Locate the cell with the specified text and output its [X, Y] center coordinate. 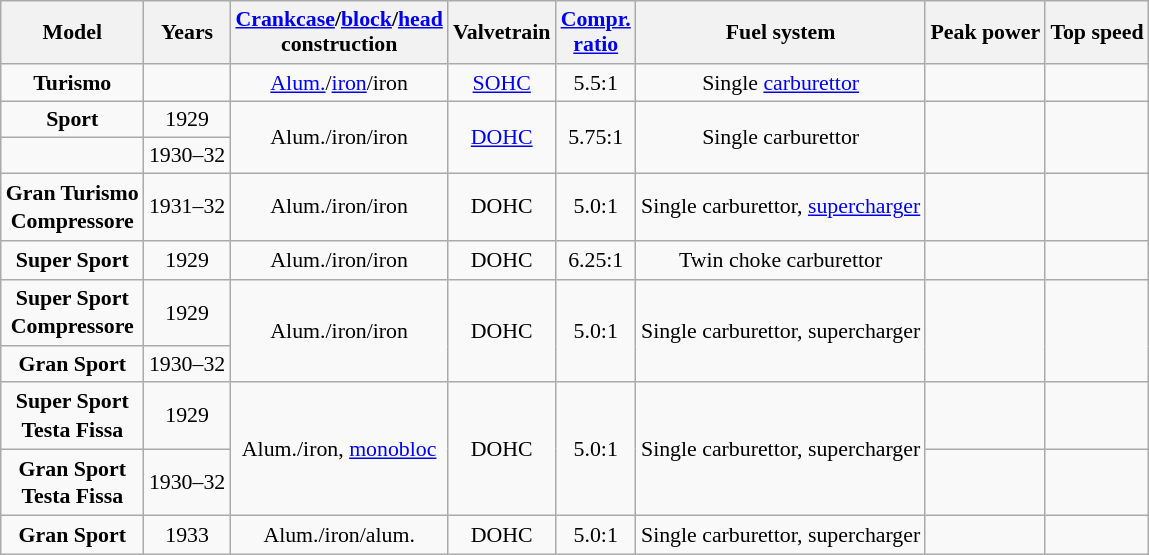
SOHC [502, 82]
5.5:1 [596, 82]
Valvetrain [502, 32]
Fuel system [780, 32]
Super SportTesta Fissa [72, 414]
Turismo [72, 82]
5.75:1 [596, 138]
Alum./iron/alum. [339, 534]
Compr.ratio [596, 32]
Super SportCompressore [72, 312]
1931–32 [188, 206]
Super Sport [72, 260]
Years [188, 32]
Gran SportTesta Fissa [72, 482]
Top speed [1096, 32]
Sport [72, 120]
Twin choke carburettor [780, 260]
1933 [188, 534]
Crankcase/block/headconstruction [339, 32]
Peak power [985, 32]
Gran TurismoCompressore [72, 206]
6.25:1 [596, 260]
Alum./iron, monobloc [339, 448]
Model [72, 32]
